Find where the given text appears and provide that cell's center as (x, y) coordinate. 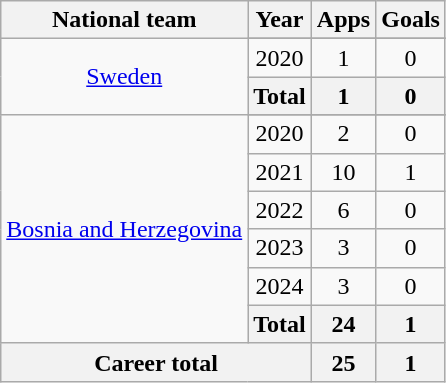
Year (280, 20)
National team (124, 20)
2024 (280, 286)
Apps (343, 20)
24 (343, 324)
2021 (280, 172)
Goals (411, 20)
10 (343, 172)
Sweden (124, 77)
2 (343, 134)
2023 (280, 248)
6 (343, 210)
2022 (280, 210)
Career total (156, 362)
25 (343, 362)
Bosnia and Herzegovina (124, 229)
